Locate the cell with the specified text and output its [x, y] center coordinate. 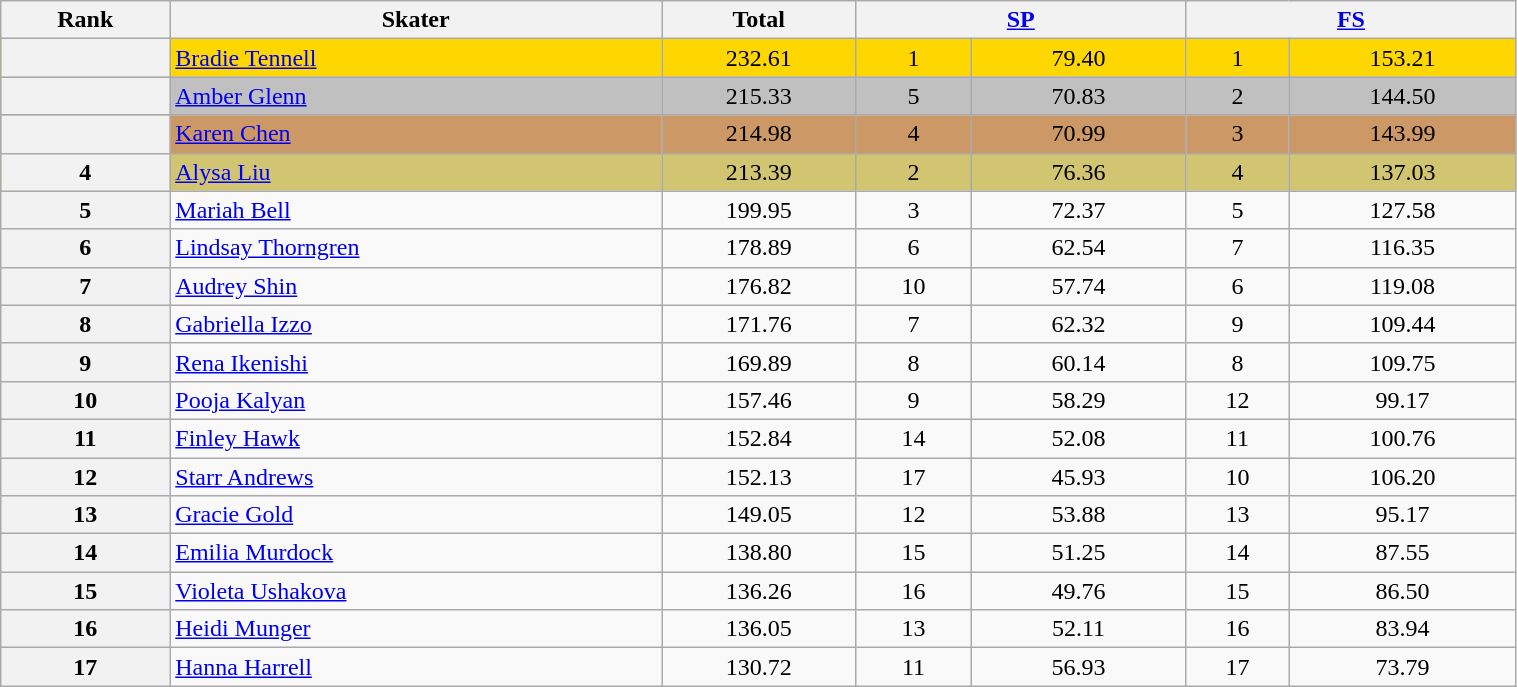
232.61 [759, 58]
60.14 [1078, 362]
Rank [86, 20]
83.94 [1402, 629]
52.11 [1078, 629]
144.50 [1402, 96]
62.32 [1078, 324]
178.89 [759, 248]
138.80 [759, 553]
152.84 [759, 438]
Lindsay Thorngren [416, 248]
Amber Glenn [416, 96]
76.36 [1078, 172]
116.35 [1402, 248]
70.83 [1078, 96]
Emilia Murdock [416, 553]
95.17 [1402, 515]
Mariah Bell [416, 210]
Pooja Kalyan [416, 400]
109.44 [1402, 324]
Finley Hawk [416, 438]
153.21 [1402, 58]
Total [759, 20]
130.72 [759, 667]
137.03 [1402, 172]
58.29 [1078, 400]
53.88 [1078, 515]
72.37 [1078, 210]
169.89 [759, 362]
100.76 [1402, 438]
Bradie Tennell [416, 58]
152.13 [759, 477]
149.05 [759, 515]
136.26 [759, 591]
57.74 [1078, 286]
56.93 [1078, 667]
109.75 [1402, 362]
79.40 [1078, 58]
Starr Andrews [416, 477]
73.79 [1402, 667]
Alysa Liu [416, 172]
Karen Chen [416, 134]
143.99 [1402, 134]
215.33 [759, 96]
199.95 [759, 210]
106.20 [1402, 477]
213.39 [759, 172]
49.76 [1078, 591]
Gabriella Izzo [416, 324]
214.98 [759, 134]
171.76 [759, 324]
176.82 [759, 286]
119.08 [1402, 286]
45.93 [1078, 477]
157.46 [759, 400]
FS [1351, 20]
99.17 [1402, 400]
Heidi Munger [416, 629]
SP [1021, 20]
51.25 [1078, 553]
86.50 [1402, 591]
Hanna Harrell [416, 667]
Violeta Ushakova [416, 591]
62.54 [1078, 248]
70.99 [1078, 134]
127.58 [1402, 210]
136.05 [759, 629]
87.55 [1402, 553]
Rena Ikenishi [416, 362]
52.08 [1078, 438]
Gracie Gold [416, 515]
Audrey Shin [416, 286]
Skater [416, 20]
